For the text-containing cell, return its midpoint in (X, Y) coordinate format. 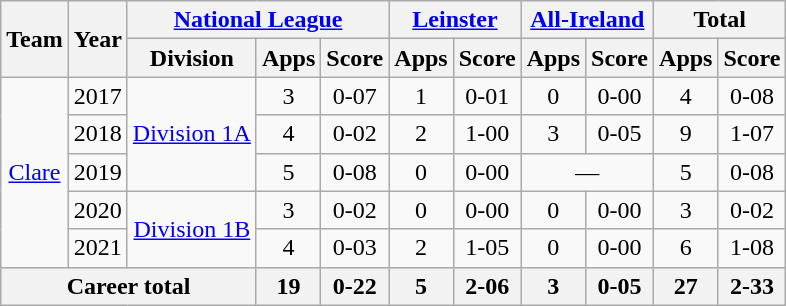
0-01 (487, 96)
2019 (98, 172)
1 (421, 96)
Division 1B (192, 229)
1-05 (487, 248)
6 (686, 248)
0-22 (355, 286)
9 (686, 134)
Clare (35, 172)
27 (686, 286)
Career total (129, 286)
2021 (98, 248)
2017 (98, 96)
Division (192, 58)
1-00 (487, 134)
0-07 (355, 96)
— (587, 172)
All-Ireland (587, 20)
2-33 (752, 286)
0-03 (355, 248)
19 (288, 286)
2-06 (487, 286)
Year (98, 39)
2018 (98, 134)
1-07 (752, 134)
Leinster (455, 20)
1-08 (752, 248)
National League (258, 20)
Team (35, 39)
Total (720, 20)
Division 1A (192, 134)
2020 (98, 210)
